Find where the given text appears and provide that cell's center as (x, y) coordinate. 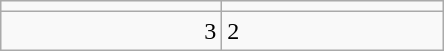
3 (112, 31)
2 (332, 31)
